Pinpoint the cell where the given text exists, returning its [x, y] midpoint coordinate. 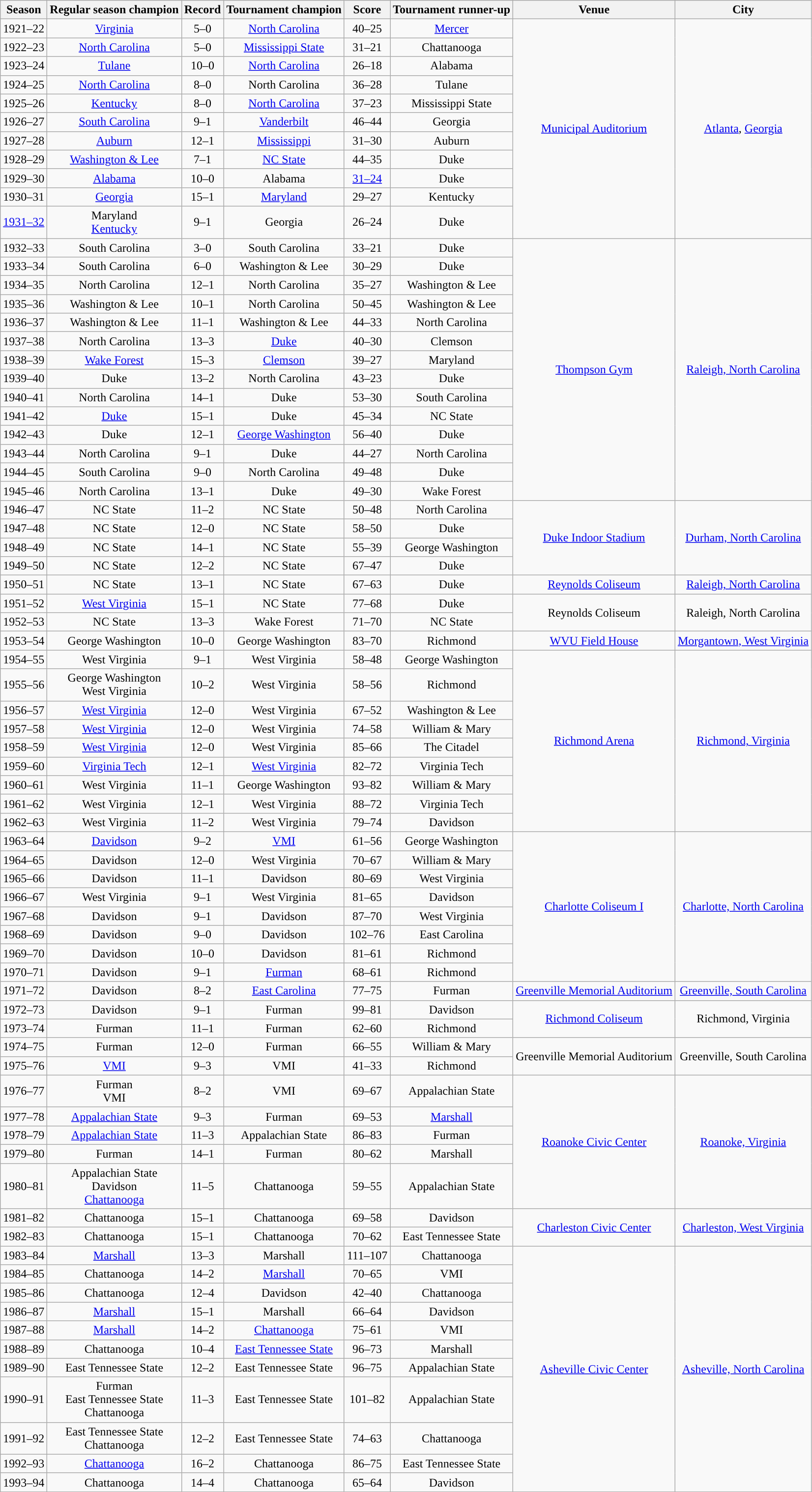
Asheville Civic Center [594, 1369]
1950–51 [24, 585]
1971–72 [24, 991]
77–68 [367, 603]
City [743, 10]
1923–24 [24, 66]
67–63 [367, 585]
77–75 [367, 991]
1924–25 [24, 85]
Charleston, West Virginia [743, 1227]
41–33 [367, 1066]
69–67 [367, 1091]
69–58 [367, 1218]
82–72 [367, 766]
1948–49 [24, 547]
1933–34 [24, 267]
31–30 [367, 141]
40–25 [367, 29]
59–55 [367, 1186]
Venue [594, 10]
1922–23 [24, 47]
1946–47 [24, 509]
Richmond Coliseum [594, 1019]
Charlotte, North Carolina [743, 906]
1983–84 [24, 1255]
1970–71 [24, 972]
1954–55 [24, 659]
Record [203, 10]
1925–26 [24, 103]
1941–42 [24, 416]
1967–68 [24, 916]
62–60 [367, 1028]
50–48 [367, 509]
1952–53 [24, 622]
Municipal Auditorium [594, 129]
86–83 [367, 1135]
1975–76 [24, 1066]
1945–46 [24, 491]
1965–66 [24, 879]
1927–28 [24, 141]
81–61 [367, 954]
1935–36 [24, 304]
68–61 [367, 972]
26–18 [367, 66]
1940–41 [24, 397]
1969–70 [24, 954]
79–74 [367, 822]
44–35 [367, 159]
1937–38 [24, 341]
Roanoke, Virginia [743, 1142]
55–39 [367, 547]
Furman East Tennessee State Chattanooga [114, 1400]
58–50 [367, 528]
The Citadel [452, 747]
42–40 [367, 1293]
46–44 [367, 122]
1959–60 [24, 766]
53–30 [367, 397]
1984–85 [24, 1274]
49–30 [367, 491]
69–53 [367, 1116]
85–66 [367, 747]
67–52 [367, 710]
1929–30 [24, 178]
Morgantown, West Virginia [743, 641]
Charlotte Coliseum I [594, 906]
WVU Field House [594, 641]
1943–44 [24, 453]
13–2 [203, 379]
74–63 [367, 1438]
9–2 [203, 841]
Thompson Gym [594, 369]
66–64 [367, 1312]
99–81 [367, 1010]
Tournament runner-up [452, 10]
70–65 [367, 1274]
3–0 [203, 247]
71–70 [367, 622]
36–28 [367, 85]
Roanoke Civic Center [594, 1142]
1982–83 [24, 1237]
1928–29 [24, 159]
1990–91 [24, 1400]
Charleston Civic Center [594, 1227]
43–23 [367, 379]
1926–27 [24, 122]
1939–40 [24, 379]
44–27 [367, 453]
1957–58 [24, 729]
1974–75 [24, 1047]
1932–33 [24, 247]
1987–88 [24, 1330]
1921–22 [24, 29]
1979–80 [24, 1154]
1953–54 [24, 641]
58–56 [367, 685]
1986–87 [24, 1312]
1985–86 [24, 1293]
1955–56 [24, 685]
31–24 [367, 178]
Richmond Arena [594, 741]
1966–67 [24, 897]
1988–89 [24, 1349]
1931–32 [24, 222]
1958–59 [24, 747]
1962–63 [24, 822]
1968–69 [24, 935]
86–75 [367, 1463]
1961–62 [24, 804]
1947–48 [24, 528]
30–29 [367, 267]
29–27 [367, 197]
10–4 [203, 1349]
10–2 [203, 685]
45–34 [367, 416]
93–82 [367, 785]
1980–81 [24, 1186]
12–4 [203, 1293]
10–1 [203, 304]
7–1 [203, 159]
Mississippi [284, 141]
Mercer [452, 29]
101–82 [367, 1400]
33–21 [367, 247]
58–48 [367, 659]
102–76 [367, 935]
Appalachian State Davidson Chattanooga [114, 1186]
1992–93 [24, 1463]
67–47 [367, 566]
75–61 [367, 1330]
1951–52 [24, 603]
George Washington West Virginia [114, 685]
1942–43 [24, 435]
Duke Indoor Stadium [594, 537]
56–40 [367, 435]
65–64 [367, 1482]
1964–65 [24, 860]
1973–74 [24, 1028]
1963–64 [24, 841]
1934–35 [24, 285]
Maryland Kentucky [114, 222]
1993–94 [24, 1482]
1944–45 [24, 472]
6–0 [203, 267]
1978–79 [24, 1135]
Vanderbilt [284, 122]
1936–37 [24, 323]
Durham, North Carolina [743, 537]
88–72 [367, 804]
16–2 [203, 1463]
37–23 [367, 103]
1991–92 [24, 1438]
1989–90 [24, 1368]
70–62 [367, 1237]
61–56 [367, 841]
81–65 [367, 897]
35–27 [367, 285]
1949–50 [24, 566]
11–5 [203, 1186]
49–48 [367, 472]
Virginia [114, 29]
Score [367, 10]
1938–39 [24, 360]
40–30 [367, 341]
Asheville, North Carolina [743, 1369]
1972–73 [24, 1010]
80–62 [367, 1154]
Season [24, 10]
14–4 [203, 1482]
39–27 [367, 360]
83–70 [367, 641]
East Tennessee State Chattanooga [114, 1438]
1930–31 [24, 197]
96–73 [367, 1349]
1976–77 [24, 1091]
1977–78 [24, 1116]
74–58 [367, 729]
66–55 [367, 1047]
80–69 [367, 879]
1960–61 [24, 785]
87–70 [367, 916]
Furman VMI [114, 1091]
111–107 [367, 1255]
Regular season champion [114, 10]
31–21 [367, 47]
Tournament champion [284, 10]
1956–57 [24, 710]
Atlanta, Georgia [743, 129]
70–67 [367, 860]
1981–82 [24, 1218]
96–75 [367, 1368]
44–33 [367, 323]
26–24 [367, 222]
15–3 [203, 360]
50–45 [367, 304]
